For the text-containing cell, return its midpoint in [X, Y] coordinate format. 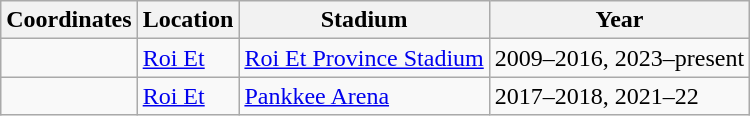
Pankkee Arena [364, 96]
Roi Et Province Stadium [364, 58]
2009–2016, 2023–present [619, 58]
2017–2018, 2021–22 [619, 96]
Year [619, 20]
Location [188, 20]
Stadium [364, 20]
Coordinates [69, 20]
